Find where the given text appears and provide that cell's center as [X, Y] coordinate. 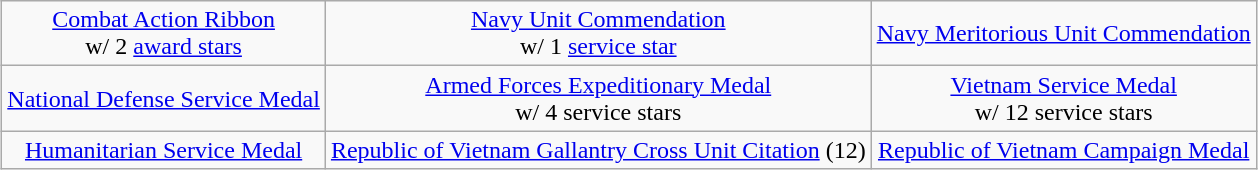
Combat Action Ribbon w/ 2 award stars [164, 34]
Armed Forces Expeditionary Medal w/ 4 service stars [598, 98]
Republic of Vietnam Gallantry Cross Unit Citation (12) [598, 150]
Humanitarian Service Medal [164, 150]
Navy Unit Commendation w/ 1 service star [598, 34]
National Defense Service Medal [164, 98]
Vietnam Service Medal w/ 12 service stars [1064, 98]
Republic of Vietnam Campaign Medal [1064, 150]
Navy Meritorious Unit Commendation [1064, 34]
